Scan for the cell matching the given text and deliver its [x, y] coordinate at center. 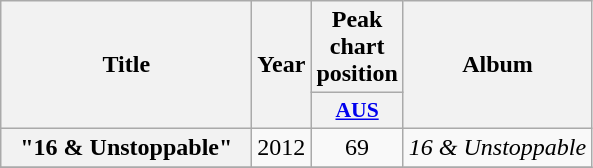
69 [357, 147]
"16 & Unstoppable" [126, 147]
2012 [282, 147]
16 & Unstoppable [497, 147]
Peakchart position [357, 47]
Year [282, 65]
Title [126, 65]
AUS [357, 111]
Album [497, 65]
